For the text-containing cell, return its midpoint in [x, y] coordinate format. 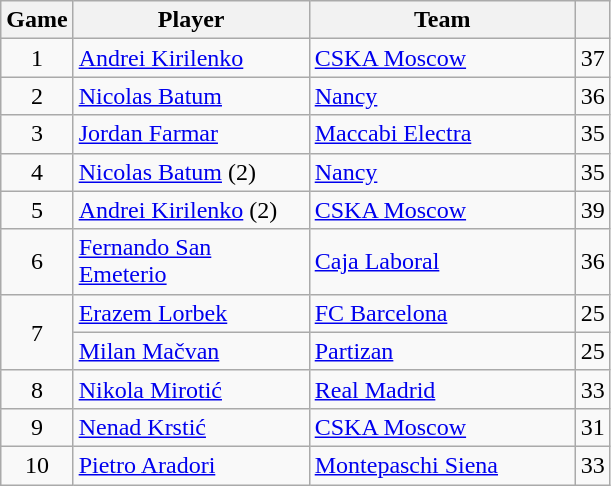
Pietro Aradori [191, 465]
31 [592, 427]
Partizan [442, 351]
10 [37, 465]
Game [37, 20]
Nikola Mirotić [191, 389]
Erazem Lorbek [191, 313]
FC Barcelona [442, 313]
Real Madrid [442, 389]
6 [37, 262]
Nicolas Batum (2) [191, 172]
9 [37, 427]
3 [37, 134]
Nenad Krstić [191, 427]
Montepaschi Siena [442, 465]
Team [442, 20]
4 [37, 172]
Andrei Kirilenko (2) [191, 210]
Andrei Kirilenko [191, 58]
Jordan Farmar [191, 134]
Caja Laboral [442, 262]
Player [191, 20]
Nicolas Batum [191, 96]
37 [592, 58]
Maccabi Electra [442, 134]
1 [37, 58]
Milan Mačvan [191, 351]
8 [37, 389]
Fernando San Emeterio [191, 262]
7 [37, 332]
2 [37, 96]
5 [37, 210]
39 [592, 210]
